Output the [x, y] coordinate of the center of the cell containing the given text.  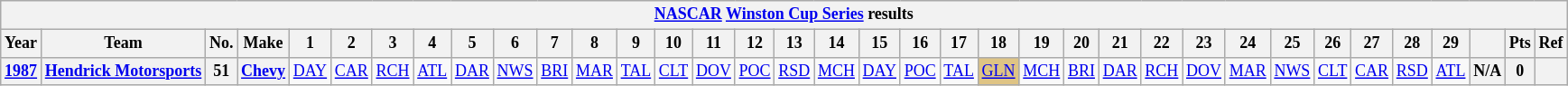
22 [1162, 43]
N/A [1488, 71]
Hendrick Motorsports [123, 71]
9 [636, 43]
1987 [22, 71]
18 [998, 43]
17 [959, 43]
7 [554, 43]
Make [264, 43]
12 [755, 43]
3 [393, 43]
4 [432, 43]
11 [714, 43]
14 [837, 43]
Pts [1520, 43]
Chevy [264, 71]
No. [222, 43]
16 [920, 43]
19 [1042, 43]
29 [1451, 43]
6 [515, 43]
GLN [998, 71]
20 [1081, 43]
8 [595, 43]
1 [310, 43]
25 [1293, 43]
51 [222, 71]
Ref [1551, 43]
24 [1248, 43]
Team [123, 43]
13 [794, 43]
26 [1332, 43]
10 [673, 43]
27 [1372, 43]
NASCAR Winston Cup Series results [784, 14]
Year [22, 43]
2 [351, 43]
21 [1119, 43]
0 [1520, 71]
5 [473, 43]
15 [879, 43]
28 [1412, 43]
23 [1204, 43]
